Return (X, Y) of the center of cell containing provided text 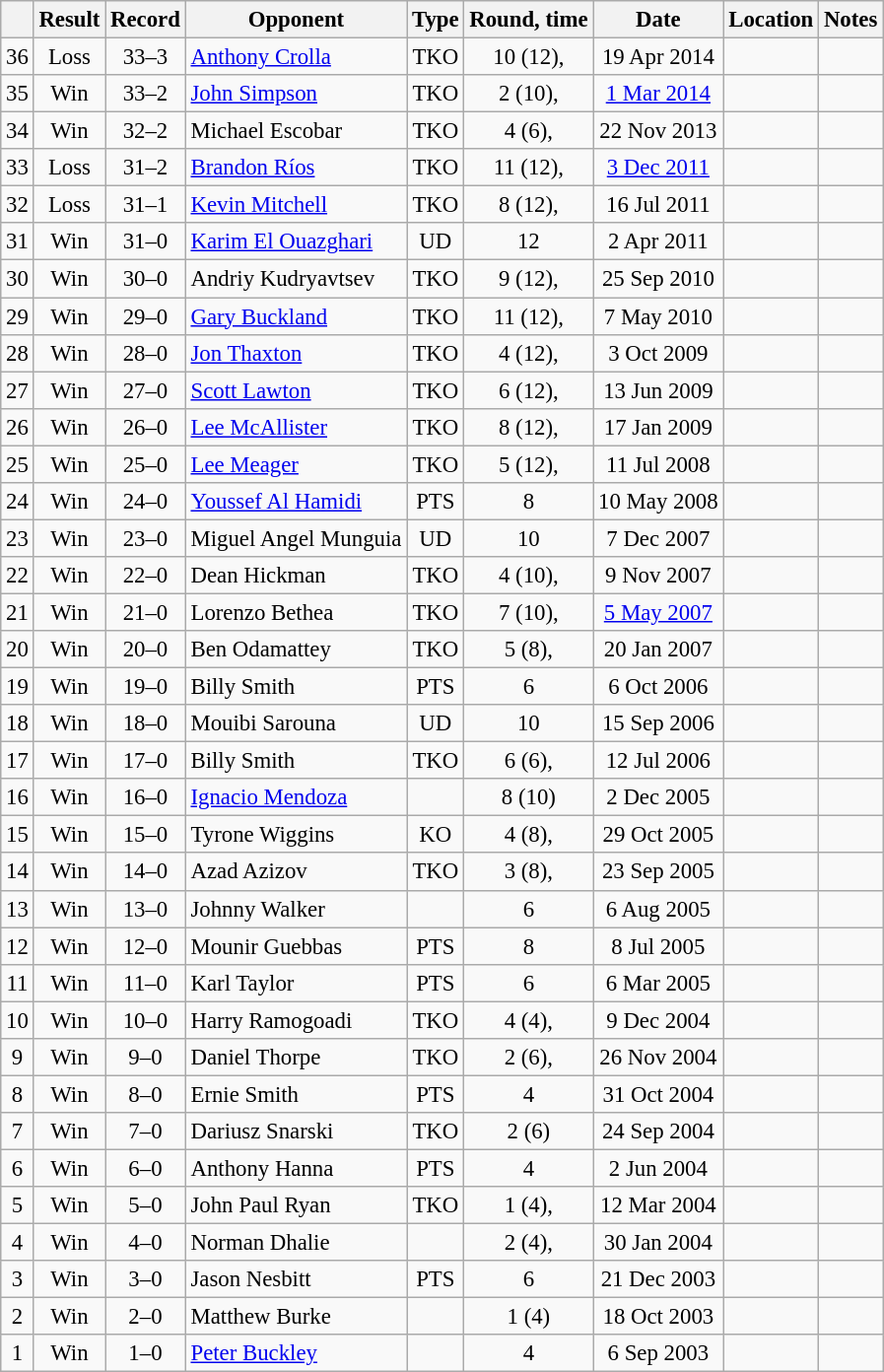
Gary Buckland (296, 316)
8–0 (146, 1094)
Jason Nesbitt (296, 1279)
Date (658, 20)
Peter Buckley (296, 1353)
Ernie Smith (296, 1094)
14 (18, 872)
28–0 (146, 353)
4 (6), (528, 131)
23 Sep 2005 (658, 872)
2 Jun 2004 (658, 1168)
3 Dec 2011 (658, 168)
15 Sep 2006 (658, 723)
18 (18, 723)
Johnny Walker (296, 909)
6 Mar 2005 (658, 983)
Jon Thaxton (296, 353)
33–2 (146, 94)
15–0 (146, 835)
28 (18, 353)
Tyrone Wiggins (296, 835)
Result (69, 20)
31 Oct 2004 (658, 1094)
6 Sep 2003 (658, 1353)
30 (18, 279)
22 Nov 2013 (658, 131)
5–0 (146, 1205)
10 (12), (528, 57)
Karl Taylor (296, 983)
2 (6), (528, 1058)
2 Dec 2005 (658, 797)
21 Dec 2003 (658, 1279)
6 Aug 2005 (658, 909)
14–0 (146, 872)
29–0 (146, 316)
Dean Hickman (296, 576)
34 (18, 131)
2 (4), (528, 1243)
4 (4), (528, 1020)
31–0 (146, 241)
15 (18, 835)
25–0 (146, 464)
25 (18, 464)
Azad Azizov (296, 872)
2–0 (146, 1317)
Lee McAllister (296, 427)
29 (18, 316)
5 (8), (528, 650)
Type (436, 20)
8 Jul 2005 (658, 946)
Youssef Al Hamidi (296, 502)
3 Oct 2009 (658, 353)
7 (10), (528, 612)
KO (436, 835)
Norman Dhalie (296, 1243)
9–0 (146, 1058)
18 Oct 2003 (658, 1317)
30–0 (146, 279)
Ignacio Mendoza (296, 797)
9 Nov 2007 (658, 576)
13 (18, 909)
4–0 (146, 1243)
17–0 (146, 761)
Lorenzo Bethea (296, 612)
29 Oct 2005 (658, 835)
5 (12), (528, 464)
6–0 (146, 1168)
Anthony Crolla (296, 57)
9 (12), (528, 279)
24 Sep 2004 (658, 1132)
John Paul Ryan (296, 1205)
17 Jan 2009 (658, 427)
27–0 (146, 390)
1–0 (146, 1353)
Anthony Hanna (296, 1168)
35 (18, 94)
Brandon Ríos (296, 168)
8 (10) (528, 797)
13–0 (146, 909)
2 (6) (528, 1132)
2 (18, 1317)
12 Jul 2006 (658, 761)
9 (18, 1058)
27 (18, 390)
John Simpson (296, 94)
10 May 2008 (658, 502)
7 (18, 1132)
Notes (851, 20)
13 Jun 2009 (658, 390)
Kevin Mitchell (296, 205)
Location (771, 20)
Mouibi Sarouna (296, 723)
6 (6), (528, 761)
26 (18, 427)
26 Nov 2004 (658, 1058)
23 (18, 538)
24–0 (146, 502)
22–0 (146, 576)
9 Dec 2004 (658, 1020)
17 (18, 761)
11 (18, 983)
19 Apr 2014 (658, 57)
24 (18, 502)
16 (18, 797)
4 (8), (528, 835)
30 Jan 2004 (658, 1243)
Daniel Thorpe (296, 1058)
16 Jul 2011 (658, 205)
Harry Ramogoadi (296, 1020)
6 Oct 2006 (658, 687)
Andriy Kudryavtsev (296, 279)
11 Jul 2008 (658, 464)
23–0 (146, 538)
Miguel Angel Munguia (296, 538)
20–0 (146, 650)
33 (18, 168)
5 May 2007 (658, 612)
21 (18, 612)
Michael Escobar (296, 131)
31 (18, 241)
Mounir Guebbas (296, 946)
36 (18, 57)
7 May 2010 (658, 316)
32–2 (146, 131)
26–0 (146, 427)
7 Dec 2007 (658, 538)
20 Jan 2007 (658, 650)
7–0 (146, 1132)
21–0 (146, 612)
10–0 (146, 1020)
31–1 (146, 205)
2 Apr 2011 (658, 241)
4 (10), (528, 576)
Opponent (296, 20)
Scott Lawton (296, 390)
Lee Meager (296, 464)
32 (18, 205)
Ben Odamattey (296, 650)
31–2 (146, 168)
12–0 (146, 946)
18–0 (146, 723)
22 (18, 576)
33–3 (146, 57)
Matthew Burke (296, 1317)
25 Sep 2010 (658, 279)
12 Mar 2004 (658, 1205)
1 (18, 1353)
6 (12), (528, 390)
5 (18, 1205)
16–0 (146, 797)
20 (18, 650)
4 (12), (528, 353)
1 (4) (528, 1317)
1 Mar 2014 (658, 94)
Dariusz Snarski (296, 1132)
3–0 (146, 1279)
19 (18, 687)
3 (18, 1279)
Karim El Ouazghari (296, 241)
Round, time (528, 20)
19–0 (146, 687)
3 (8), (528, 872)
2 (10), (528, 94)
Record (146, 20)
11–0 (146, 983)
1 (4), (528, 1205)
